Search for the cell housing the specified text and yield its (X, Y) center coordinate. 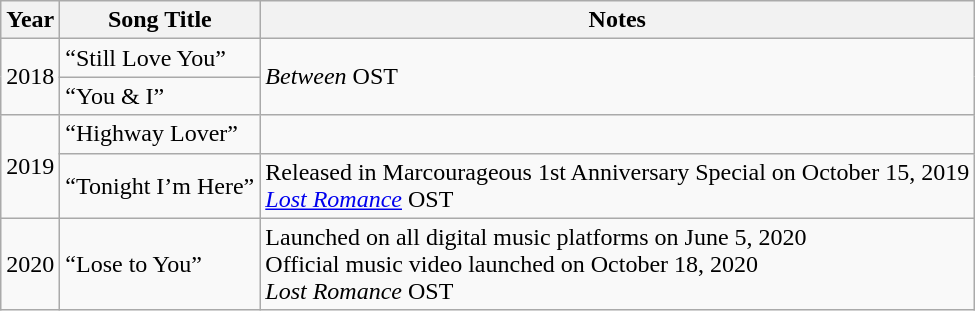
Launched on all digital music platforms on June 5, 2020Official music video launched on October 18, 2020Lost Romance OST (618, 264)
Released in Marcourageous 1st Anniversary Special on October 15, 2019Lost Romance OST (618, 186)
“You & I” (160, 96)
Between OST (618, 77)
2019 (30, 166)
Year (30, 20)
“Highway Lover” (160, 134)
“Lose to You” (160, 264)
Notes (618, 20)
2018 (30, 77)
“Still Love You” (160, 58)
2020 (30, 264)
Song Title (160, 20)
“Tonight I’m Here” (160, 186)
